Capture the cell that displays the provided text and extract its [x, y] central coordinate. 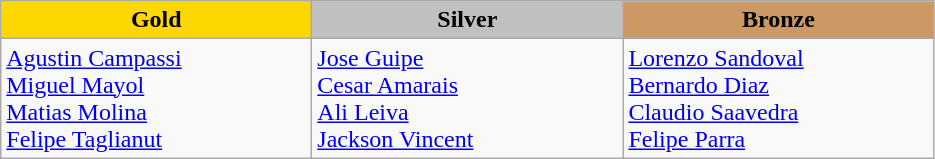
Bronze [778, 20]
Jose GuipeCesar AmaraisAli LeivaJackson Vincent [468, 98]
Lorenzo SandovalBernardo DiazClaudio SaavedraFelipe Parra [778, 98]
Gold [156, 20]
Agustin CampassiMiguel MayolMatias MolinaFelipe Taglianut [156, 98]
Silver [468, 20]
